Extract the (X, Y) coordinate from the center of the cell holding the provided text.  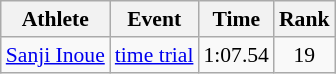
1:07.54 (236, 55)
Athlete (56, 19)
Time (236, 19)
time trial (154, 55)
Sanji Inoue (56, 55)
19 (304, 55)
Event (154, 19)
Rank (304, 19)
